Identify which cell holds the provided text, then report its (x, y) central coordinate. 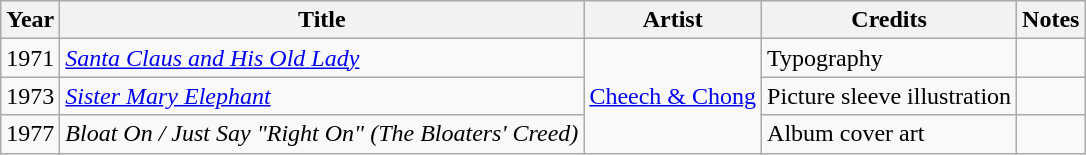
1973 (30, 96)
1977 (30, 134)
Picture sleeve illustration (890, 96)
Sister Mary Elephant (322, 96)
Cheech & Chong (673, 96)
Bloat On / Just Say "Right On" (The Bloaters' Creed) (322, 134)
1971 (30, 58)
Credits (890, 20)
Album cover art (890, 134)
Artist (673, 20)
Title (322, 20)
Year (30, 20)
Notes (1051, 20)
Santa Claus and His Old Lady (322, 58)
Typography (890, 58)
